Locate the cell with the specified text and output its (x, y) center coordinate. 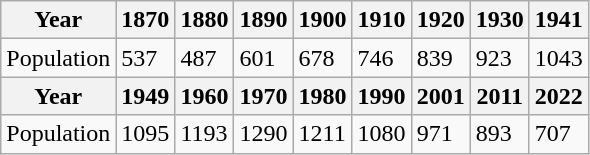
1193 (204, 134)
487 (204, 58)
1290 (264, 134)
2022 (558, 96)
1211 (322, 134)
1930 (500, 20)
1949 (146, 96)
893 (500, 134)
678 (322, 58)
1960 (204, 96)
1890 (264, 20)
971 (440, 134)
1980 (322, 96)
707 (558, 134)
1095 (146, 134)
1990 (382, 96)
1880 (204, 20)
1900 (322, 20)
537 (146, 58)
923 (500, 58)
1970 (264, 96)
839 (440, 58)
1870 (146, 20)
1080 (382, 134)
1910 (382, 20)
2001 (440, 96)
1941 (558, 20)
1043 (558, 58)
2011 (500, 96)
1920 (440, 20)
601 (264, 58)
746 (382, 58)
